Pinpoint the cell where the given text exists, returning its [x, y] midpoint coordinate. 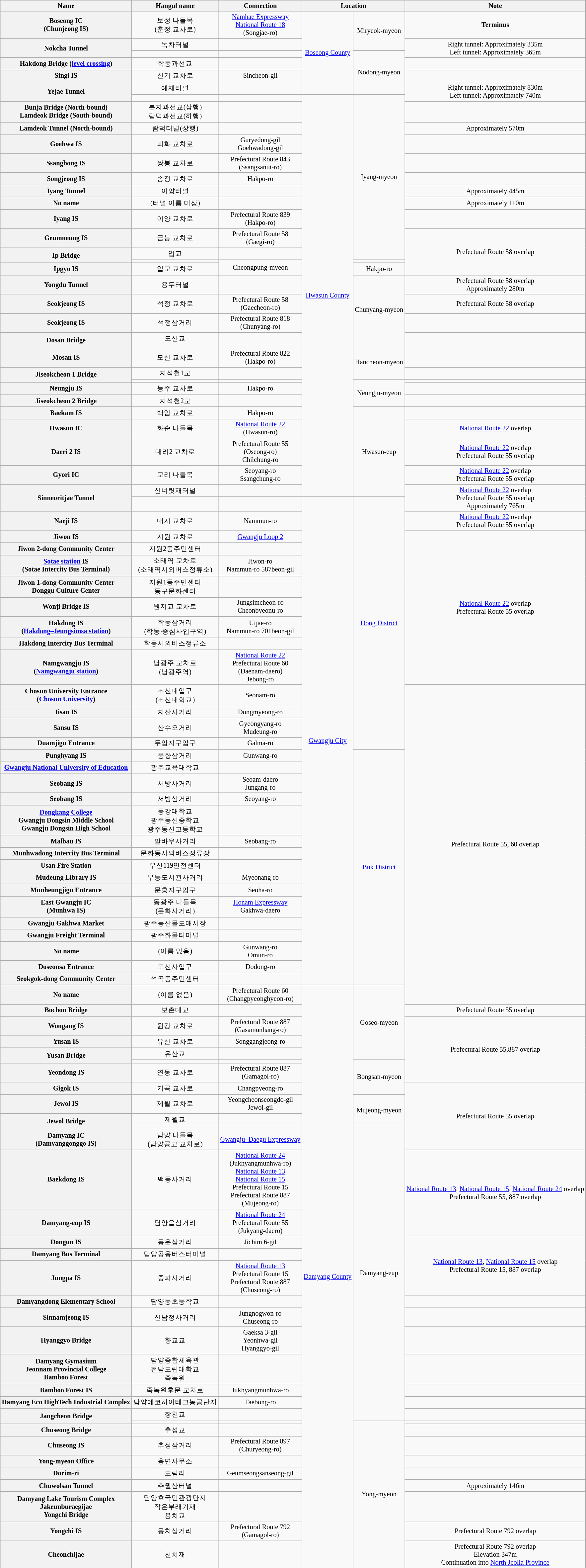
Seoyang-ro [260, 799]
Geumseongsanseong-gil [260, 1473]
보촌대교 [175, 1010]
National Route 24(Jukhyangmunhwa-ro)National Route 13National Route 15Prefectural Route 15Prefectural Route 887(Mujeong-ro) [260, 1179]
Baekdong IS [66, 1179]
유산 교차로 [175, 1041]
금능 교차로 [175, 238]
Seonam-ro [260, 695]
입교 [175, 254]
송정 교차로 [175, 179]
Sansu IS [66, 728]
Uijae-roNammun-ro 701beon-gil [260, 627]
향교교 [175, 1341]
Seoam-daeroJungang-ro [260, 783]
담양호국민관광단지작은부래기재용치교 [175, 1507]
Iyang Tunnel [66, 191]
(터널 이름 미상) [175, 203]
용면사무소 [175, 1461]
죽녹원후문 교차로 [175, 1390]
Name [66, 6]
Songjeong IS [66, 179]
석곡동주민센터 [175, 979]
National Route 22Prefectural Route 60(Daenam-daero)Jebong-ro [260, 667]
Wonji Bridge IS [66, 607]
National Route 22(Hwasun-ro) [260, 428]
Damyangdong Elementary School [66, 1302]
Seoyang-roSsangchung-ro [260, 475]
담양동초등학교 [175, 1302]
Prefectural Route 887(Gamagol-ro) [260, 1073]
Punghyang IS [66, 756]
Malbau IS [66, 841]
Hwasun-eup [379, 452]
Damyang Lake Tourism ComplexJakeunburaegijaeYongchi Bridge [66, 1507]
Yeondong IS [66, 1073]
Yusan Bridge [66, 1055]
석정 교차로 [175, 304]
Gigok IS [66, 1089]
남광주 교차로(남광주역) [175, 667]
Singi IS [66, 76]
Approximately 110m [495, 203]
Dorim-ri [66, 1473]
지원1동주민센터동구문화센터 [175, 587]
Cheonchijae [66, 1554]
우산119안전센터 [175, 865]
백암 교차로 [175, 413]
도선사입구 [175, 967]
담양에코하이테크농공단지 [175, 1402]
Neungju-myeon [379, 393]
Usan Fire Station [66, 865]
Location [353, 6]
Damyang Bus Terminal [66, 1255]
Prefectural Route 58(Gaegi-ro) [260, 238]
Ipgyo IS [66, 269]
Hakdong IS(Hakdong–Jeungsimsa station) [66, 627]
Prefectural Route 818(Chunyang-ro) [260, 323]
Prefectural Route 58 overlapApproximately 280m [495, 285]
지석천2교 [175, 400]
Hyanggyo Bridge [66, 1341]
Seoha-ro [260, 890]
Galma-ro [260, 743]
대리2 교차로 [175, 452]
담양종합체육관전남도립대학교죽녹원 [175, 1369]
추성교 [175, 1430]
이양터널 [175, 191]
담양 나들목(담양공고 교차로) [175, 1139]
Damyang IC(Damyanggonggo IS) [66, 1139]
지원 교차로 [175, 537]
Sotae station IS(Sotae Intercity Bus Terminal) [66, 566]
Gyeongyang-roMudeung-ro [260, 728]
Sinnamjeong IS [66, 1317]
풍향삼거리 [175, 756]
보성 나들목(춘정 교차로) [175, 25]
Damyang County [328, 1276]
조선대입구(조선대학교) [175, 695]
Daeri 2 IS [66, 452]
Jungsimcheon-roCheonbyeonu-ro [260, 607]
Songgangjeong-ro [260, 1041]
Buk District [379, 867]
이양 교차로 [175, 219]
두암지구입구 [175, 743]
광주화물터미널 [175, 935]
Gwangju Gakhwa Market [66, 923]
담양공용버스터미널 [175, 1255]
유산교 [175, 1054]
지원2동주민센터 [175, 549]
천치재 [175, 1554]
Taebong-ro [260, 1402]
Ssangbong IS [66, 163]
녹차터널 [175, 44]
Baekam IS [66, 413]
Damyang-eup IS [66, 1223]
National Route 24Prefectural Route 55(Jukyang-daero) [260, 1223]
Hancheon-myeon [379, 362]
Prefectural Route 887(Gasamunhang-ro) [260, 1026]
기곡 교차로 [175, 1089]
Doseonsa Entrance [66, 967]
능주 교차로 [175, 389]
Munhwadong Intercity Bus Terminal [66, 853]
Iyang-myeon [379, 177]
Jiseokcheon 1 Bridge [66, 375]
Yeongcheonseongdo-gilJewol-gil [260, 1104]
Boseong County [328, 52]
Prefectural Route 55, 60 overlap [495, 844]
Terminus [495, 25]
Prefectural Route 822(Hakpo-ro) [260, 357]
입교 교차로 [175, 269]
동운삼거리 [175, 1242]
추성삼거리 [175, 1445]
쌍봉 교차로 [175, 163]
Hakdong Intercity Bus Terminal [66, 644]
Wongang IS [66, 1026]
용치삼거리 [175, 1531]
광주교육대학교 [175, 768]
National Route 13, National Route 15, National Route 24 overlapPrefectural Route 55, 887 overlap [495, 1193]
Hwasun County [328, 295]
Seokgok-dong Community Center [66, 979]
Yong-myeon [379, 1494]
석정삼거리 [175, 323]
Goseo-myeon [379, 1022]
Jiwon IS [66, 537]
예재터널 [175, 88]
Sinneoritjae Tunnel [66, 498]
Jiwon-roNammun-ro 587beon-gil [260, 566]
Jisan IS [66, 712]
National Route 13, National Route 15 overlapPrefectural Route 15, 887 overlap [495, 1266]
Gwangju Freight Terminal [66, 935]
Lamdeok Tunnel (North-bound) [66, 128]
Yejae Tunnel [66, 92]
Gwangju City [328, 740]
Gunwang-ro [260, 756]
용두터널 [175, 285]
Bochon Bridge [66, 1010]
Jukhyangmunhwa-ro [260, 1390]
학동과선교 [175, 64]
원강 교차로 [175, 1026]
학동시외버스정류소 [175, 644]
담양읍삼거리 [175, 1223]
Right tunnel: Approximately 830mLeft tunnel: Approximately 740m [495, 92]
Mosan IS [66, 357]
Approximately 570m [495, 128]
신너릿재터널 [175, 490]
Nammun-ro [260, 521]
장천교 [175, 1415]
Gwangju National University of Education [66, 768]
학동삼거리(학동·증심사입구역) [175, 627]
내지 교차로 [175, 521]
지석천1교 [175, 373]
Hakdong Bridge (level crossing) [66, 64]
지산사거리 [175, 712]
Damyang Eco HighTech Industrial Complex [66, 1402]
Gwangju–Daegu Expressway [260, 1139]
말바우사거리 [175, 841]
Right tunnel: Approximately 335mLeft tunnel: Approximately 365m [495, 48]
Connection [260, 6]
중파사거리 [175, 1278]
Bongsan-myeon [379, 1077]
원지교 교차로 [175, 607]
Gaeksa 3-gilYeonhwa-gilHyanggyo-gil [260, 1341]
Yongdu Tunnel [66, 285]
Jiwon 1-dong Community CenterDonggu Culture Center [66, 587]
Dongkang CollegeGwangju Dongsin Middle SchoolGwangju Dongsin High School [66, 820]
Goehwa IS [66, 144]
Prefectural Route 60(Changpyeonghyeon-ro) [260, 995]
동강대학교광주동신중학교광주동신고등학교 [175, 820]
Approximately 146m [495, 1486]
모산 교차로 [175, 357]
Yongchi IS [66, 1531]
Sincheon-gil [260, 76]
Damyang-eup [379, 1273]
Yusan IS [66, 1041]
Prefectural Route 792 overlap [495, 1531]
소태역 교차로(소태역시외버스정류소) [175, 566]
분자과선교(상행)람덕과선교(하행) [175, 112]
Chunyang-myeon [379, 310]
Jiwon 2-dong Community Center [66, 549]
Cheongpung-myeon [260, 267]
Dodong-ro [260, 967]
Mujeong-myeon [379, 1110]
도림리 [175, 1473]
Jewol Bridge [66, 1121]
Jiseokcheon 2 Bridge [66, 400]
Prefectural Route 55,887 overlap [495, 1049]
Nodong-myeon [379, 72]
Nokcha Tunnel [66, 48]
Jungpa IS [66, 1278]
제월 교차로 [175, 1104]
Approximately 445m [495, 191]
무등도서관사거리 [175, 878]
Gunwang-roOmun-ro [260, 951]
Chosun University Entrance(Chosun University) [66, 695]
Jewol IS [66, 1104]
National Route 22 overlapPrefectural Route 55 overlapApproximately 765m [495, 498]
Honam ExpresswayGakhwa-daero [260, 907]
신남정사거리 [175, 1317]
백동사거리 [175, 1179]
Hangul name [175, 6]
제월교 [175, 1120]
Jungnogwon-roChuseong-ro [260, 1317]
연동 교차로 [175, 1073]
National Route 13Prefectural Route 15Prefectural Route 887(Chuseong-ro) [260, 1278]
Prefectural Route 897(Churyeong-ro) [260, 1445]
문흥지구입구 [175, 890]
서방삼거리 [175, 799]
서방사거리 [175, 783]
Chuwolsan Tunnel [66, 1486]
Gyori IC [66, 475]
동광주 나들목(문화사거리) [175, 907]
교리 나들목 [175, 475]
추월산터널 [175, 1486]
Mudeung Library IS [66, 878]
Geumneung IS [66, 238]
괴화 교차로 [175, 144]
Boseong IC(Chunjeong IS) [66, 25]
Duamjigu Entrance [66, 743]
Munheungjigu Entrance [66, 890]
Bunja Bridge (North-bound)Lamdeok Bridge (South-bound) [66, 112]
Chuseong IS [66, 1445]
Ip Bridge [66, 255]
Prefectural Route 839(Hakpo-ro) [260, 219]
Dongun IS [66, 1242]
Naeji IS [66, 521]
화순 나들목 [175, 428]
Myeonang-ro [260, 878]
Prefectural Route 792 overlapElevation 347mContinuation into North Jeolla Province [495, 1554]
Bamboo Forest IS [66, 1390]
람덕터널(상행) [175, 128]
신기 교차로 [175, 76]
Chuseong Bridge [66, 1430]
Gwangju Loop 2 [260, 537]
산수오거리 [175, 728]
Damyang GymasiumJeonnam Provincial CollegeBamboo Forest [66, 1369]
Changpyeong-ro [260, 1089]
Namhae ExpresswayNational Route 18(Songjae-ro) [260, 25]
Jichim 6-gil [260, 1242]
Prefectural Route 792(Gamagol-ro) [260, 1531]
Namgwangju IS(Namgwangju station) [66, 667]
Dosan Bridge [66, 340]
Prefectural Route 58(Gaecheon-ro) [260, 304]
National Route 22 overlap [495, 428]
Jangcheon Bridge [66, 1416]
Hwasun IC [66, 428]
Guryedong-gilGoehwadong-gil [260, 144]
Dong District [379, 623]
도산교 [175, 339]
문화동시외버스정류장 [175, 853]
Neungju IS [66, 389]
Dongmyeong-ro [260, 712]
Seobang-ro [260, 841]
Miryeok-myeon [379, 31]
Prefectural Route 55(Oseong-ro)Chilchung-ro [260, 452]
East Gwangju IC(Munhwa IS) [66, 907]
Note [495, 6]
Iyang IS [66, 219]
Prefectural Route 843(Ssangsanui-ro) [260, 163]
광주농산물도매시장 [175, 923]
Yong-myeon Office [66, 1461]
